Capture the cell that displays the provided text and extract its [X, Y] central coordinate. 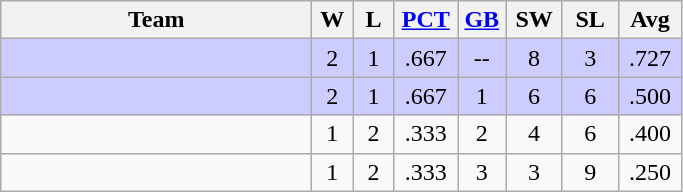
.500 [650, 96]
8 [534, 58]
.727 [650, 58]
SW [534, 20]
L [374, 20]
PCT [426, 20]
Team [156, 20]
SL [590, 20]
.400 [650, 134]
.250 [650, 172]
GB [482, 20]
Avg [650, 20]
-- [482, 58]
4 [534, 134]
9 [590, 172]
W [332, 20]
